Return (X, Y) of the center of cell containing provided text 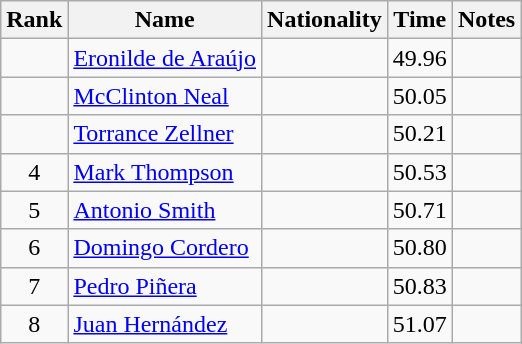
Juan Hernández (165, 324)
50.21 (420, 134)
5 (34, 210)
50.53 (420, 172)
8 (34, 324)
Domingo Cordero (165, 248)
Notes (486, 20)
Torrance Zellner (165, 134)
Name (165, 20)
50.80 (420, 248)
51.07 (420, 324)
Time (420, 20)
50.71 (420, 210)
4 (34, 172)
Mark Thompson (165, 172)
McClinton Neal (165, 96)
Rank (34, 20)
Pedro Piñera (165, 286)
Eronilde de Araújo (165, 58)
50.83 (420, 286)
7 (34, 286)
Nationality (325, 20)
6 (34, 248)
49.96 (420, 58)
Antonio Smith (165, 210)
50.05 (420, 96)
